Detect which cell encompasses the target text, then output its (X, Y) center coordinate. 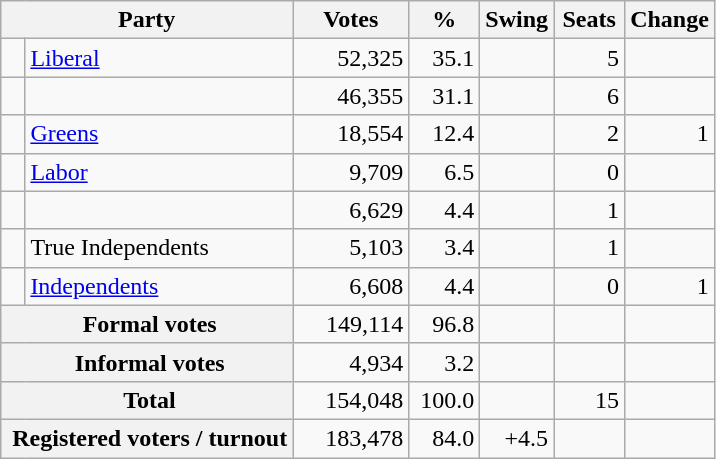
3.2 (444, 362)
Seats (590, 20)
Informal votes (147, 362)
Independents (159, 286)
Formal votes (147, 324)
154,048 (351, 400)
9,709 (351, 172)
Change (670, 20)
18,554 (351, 134)
5,103 (351, 248)
4,934 (351, 362)
Registered voters / turnout (147, 438)
Labor (159, 172)
35.1 (444, 58)
96.8 (444, 324)
12.4 (444, 134)
5 (590, 58)
84.0 (444, 438)
6,608 (351, 286)
Swing (517, 20)
Liberal (159, 58)
2 (590, 134)
52,325 (351, 58)
Party (147, 20)
Greens (159, 134)
15 (590, 400)
6.5 (444, 172)
Total (147, 400)
183,478 (351, 438)
Votes (351, 20)
+4.5 (517, 438)
149,114 (351, 324)
46,355 (351, 96)
31.1 (444, 96)
6 (590, 96)
% (444, 20)
3.4 (444, 248)
True Independents (159, 248)
6,629 (351, 210)
100.0 (444, 400)
